Scan for the cell matching the given text and deliver its [x, y] coordinate at center. 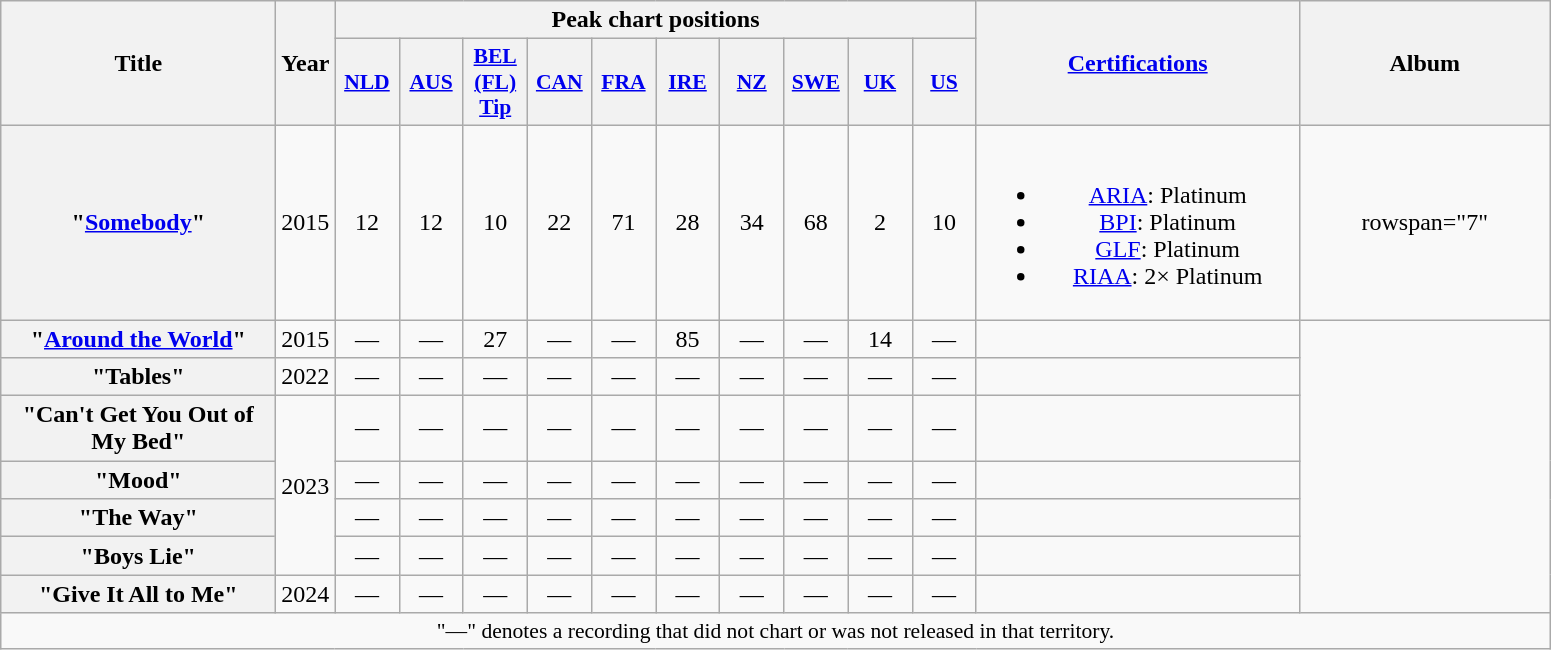
Peak chart positions [656, 20]
"Boys Lie" [138, 556]
22 [559, 222]
US [944, 82]
"Somebody" [138, 222]
27 [495, 339]
34 [752, 222]
"Give It All to Me" [138, 594]
"Tables" [138, 377]
AUS [431, 82]
2024 [306, 594]
85 [688, 339]
28 [688, 222]
SWE [816, 82]
FRA [623, 82]
ARIA: PlatinumBPI: PlatinumGLF: PlatinumRIAA: 2× Platinum [1138, 222]
"Mood" [138, 480]
BEL(FL)Tip [495, 82]
68 [816, 222]
Certifications [1138, 64]
UK [880, 82]
14 [880, 339]
2022 [306, 377]
"Around the World" [138, 339]
"—" denotes a recording that did not chart or was not released in that territory. [776, 631]
"The Way" [138, 518]
CAN [559, 82]
rowspan="7" [1424, 222]
NZ [752, 82]
IRE [688, 82]
Album [1424, 64]
2 [880, 222]
NLD [367, 82]
"Can't Get You Out of My Bed" [138, 428]
71 [623, 222]
2023 [306, 486]
Year [306, 64]
Title [138, 64]
